For the text-containing cell, return its midpoint in [x, y] coordinate format. 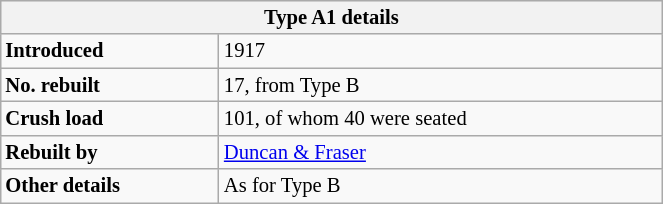
Type A1 details [331, 17]
Other details [110, 186]
17, from Type B [440, 85]
1917 [440, 51]
Rebuilt by [110, 152]
Crush load [110, 119]
No. rebuilt [110, 85]
Introduced [110, 51]
Duncan & Fraser [440, 152]
As for Type B [440, 186]
101, of whom 40 were seated [440, 119]
